Pinpoint the cell where the given text exists, returning its (x, y) midpoint coordinate. 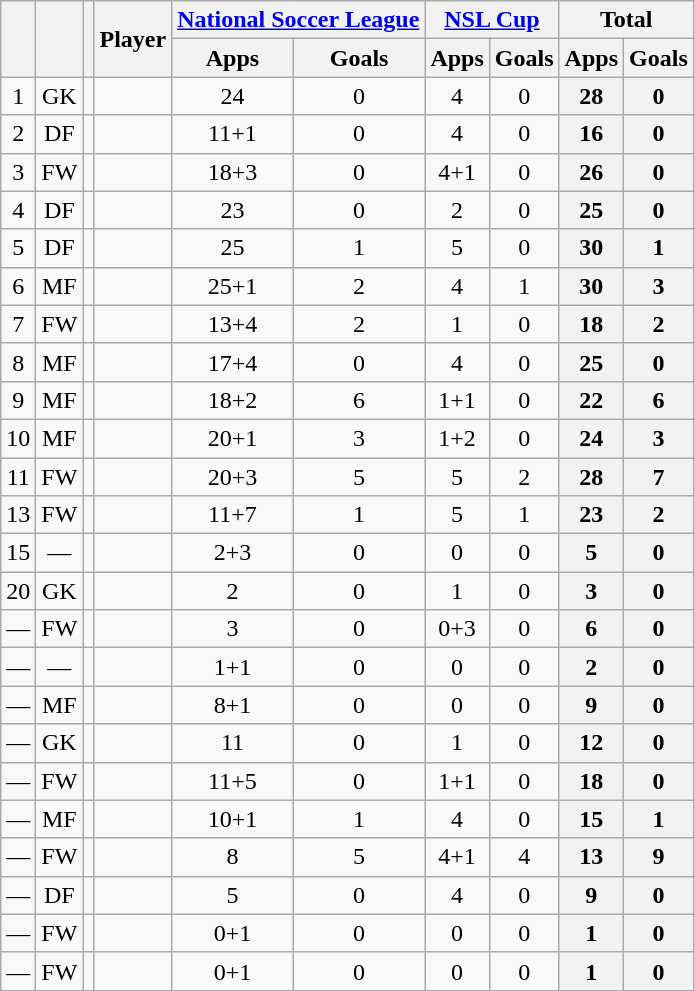
20 (18, 591)
11+7 (233, 515)
1+2 (457, 438)
NSL Cup (492, 20)
12 (591, 743)
8+1 (233, 705)
13+4 (233, 324)
Total (626, 20)
2+3 (233, 553)
22 (591, 400)
20+3 (233, 477)
11+1 (233, 134)
Player (133, 39)
0+3 (457, 629)
18+2 (233, 400)
11+5 (233, 781)
17+4 (233, 362)
10+1 (233, 819)
26 (591, 172)
National Soccer League (298, 20)
20+1 (233, 438)
25+1 (233, 286)
10 (18, 438)
18+3 (233, 172)
16 (591, 134)
